Return (x, y) of the center of cell containing provided text 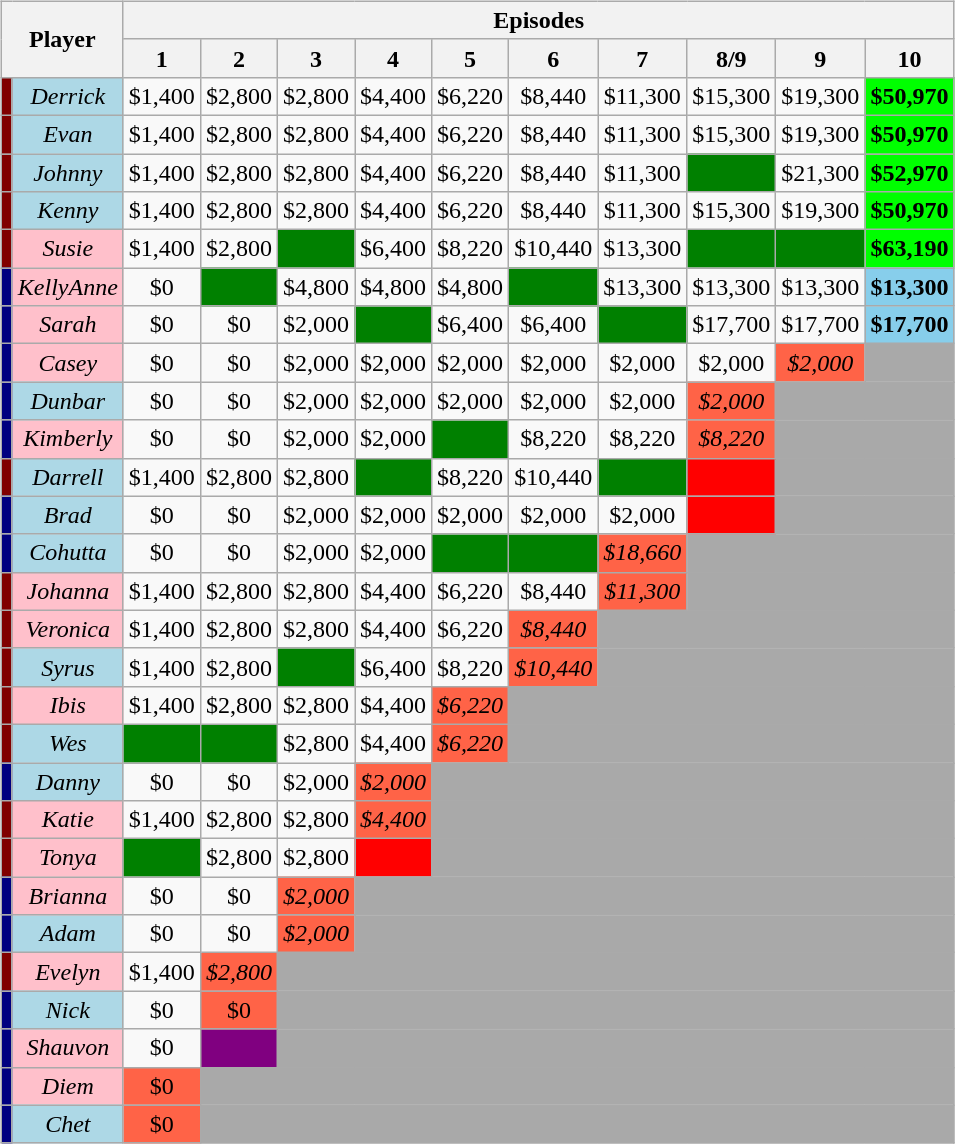
Chet (68, 1124)
Kenny (68, 211)
KellyAnne (68, 287)
Tonya (68, 858)
Wes (68, 743)
$52,970 (910, 173)
Johanna (68, 591)
4 (394, 58)
Player (62, 39)
Ibis (68, 705)
Evan (68, 134)
Casey (68, 363)
8/9 (732, 58)
Evelyn (68, 972)
Darrell (68, 477)
Shauvon (68, 1048)
9 (820, 58)
2 (238, 58)
3 (316, 58)
Derrick (68, 96)
Kimberly (68, 439)
$21,300 (820, 173)
Nick (68, 1010)
Veronica (68, 629)
$18,660 (642, 553)
Brianna (68, 896)
5 (470, 58)
Episodes (538, 20)
Katie (68, 820)
Danny (68, 781)
10 (910, 58)
6 (554, 58)
Cohutta (68, 553)
Diem (68, 1086)
Dunbar (68, 401)
Johnny (68, 173)
Adam (68, 934)
Syrus (68, 667)
Susie (68, 249)
1 (162, 58)
7 (642, 58)
Brad (68, 515)
Sarah (68, 325)
$63,190 (910, 249)
